Return [x, y] of the center of cell containing provided text 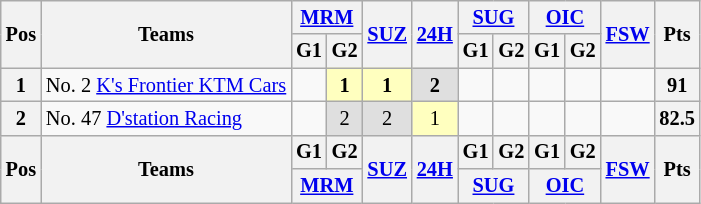
91 [676, 85]
No. 47 D'station Racing [166, 118]
No. 2 K's Frontier KTM Cars [166, 85]
82.5 [676, 118]
